From the cell containing the given text, extract its center point as [X, Y] coordinate. 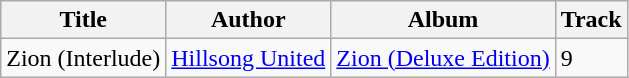
Hillsong United [248, 58]
Zion (Deluxe Edition) [443, 58]
Track [591, 20]
Album [443, 20]
9 [591, 58]
Author [248, 20]
Title [84, 20]
Zion (Interlude) [84, 58]
